Capture the cell that displays the provided text and extract its (X, Y) central coordinate. 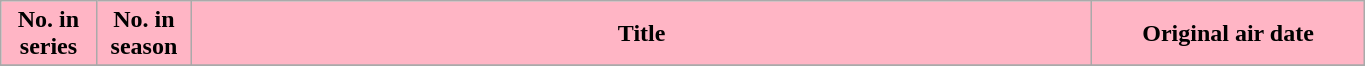
Original air date (1228, 34)
No. inseries (48, 34)
No. inseason (144, 34)
Title (642, 34)
